Find where the given text appears and provide that cell's center as [x, y] coordinate. 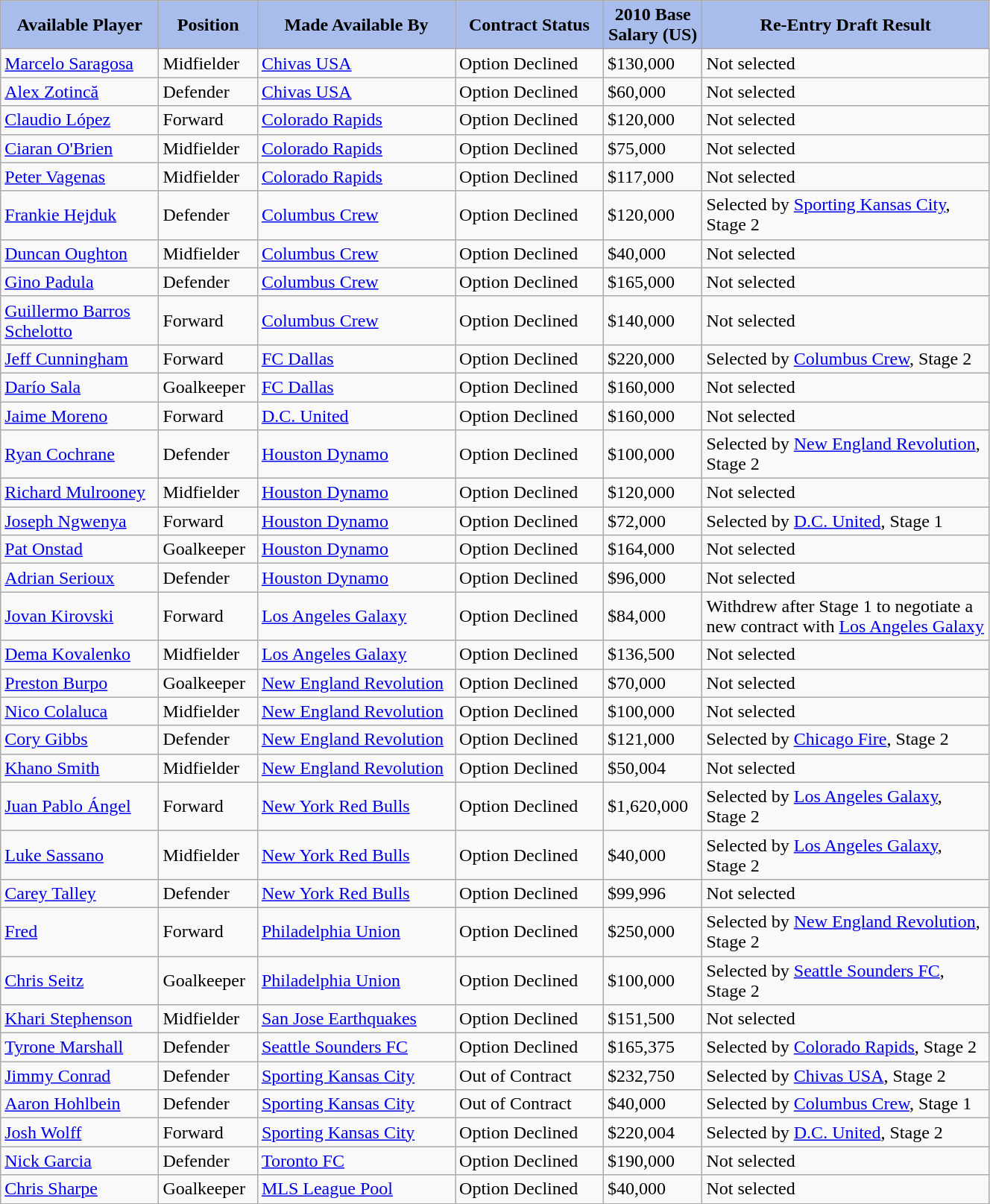
$136,500 [653, 655]
$117,000 [653, 177]
$165,000 [653, 282]
$250,000 [653, 932]
Selected by Columbus Crew, Stage 2 [845, 359]
Selected by Chivas USA, Stage 2 [845, 1076]
Guillermo Barros Schelotto [80, 321]
$130,000 [653, 63]
Pat Onstad [80, 549]
Joseph Ngwenya [80, 521]
Jaime Moreno [80, 415]
Darío Sala [80, 387]
$70,000 [653, 683]
Nick Garcia [80, 1161]
D.C. United [356, 415]
MLS League Pool [356, 1189]
Withdrew after Stage 1 to negotiate a new contract with Los Angeles Galaxy [845, 616]
$121,000 [653, 740]
Alex Zotincă [80, 92]
Selected by Chicago Fire, Stage 2 [845, 740]
Selected by Sporting Kansas City, Stage 2 [845, 215]
Khano Smith [80, 768]
Available Player [80, 25]
$165,375 [653, 1047]
Dema Kovalenko [80, 655]
Ciaran O'Brien [80, 148]
Duncan Oughton [80, 253]
Selected by D.C. United, Stage 1 [845, 521]
Jeff Cunningham [80, 359]
Nico Colaluca [80, 711]
Claudio López [80, 120]
$50,004 [653, 768]
2010 Base Salary (US) [653, 25]
Luke Sassano [80, 854]
$164,000 [653, 549]
$84,000 [653, 616]
Re-Entry Draft Result [845, 25]
Carey Talley [80, 893]
$220,004 [653, 1132]
$60,000 [653, 92]
$151,500 [653, 1019]
$232,750 [653, 1076]
Richard Mulrooney [80, 493]
Jovan Kirovski [80, 616]
Selected by Seattle Sounders FC, Stage 2 [845, 980]
$75,000 [653, 148]
Selected by D.C. United, Stage 2 [845, 1132]
$140,000 [653, 321]
Tyrone Marshall [80, 1047]
Selected by Colorado Rapids, Stage 2 [845, 1047]
San Jose Earthquakes [356, 1019]
Ryan Cochrane [80, 455]
Frankie Hejduk [80, 215]
Jimmy Conrad [80, 1076]
$220,000 [653, 359]
Toronto FC [356, 1161]
Made Available By [356, 25]
Chris Sharpe [80, 1189]
Adrian Serioux [80, 578]
Juan Pablo Ángel [80, 807]
Cory Gibbs [80, 740]
Josh Wolff [80, 1132]
Contract Status [529, 25]
Gino Padula [80, 282]
Preston Burpo [80, 683]
Peter Vagenas [80, 177]
Position [209, 25]
$190,000 [653, 1161]
$72,000 [653, 521]
Seattle Sounders FC [356, 1047]
Marcelo Saragosa [80, 63]
Selected by Columbus Crew, Stage 1 [845, 1104]
$96,000 [653, 578]
$99,996 [653, 893]
Fred [80, 932]
$1,620,000 [653, 807]
Aaron Hohlbein [80, 1104]
Khari Stephenson [80, 1019]
Chris Seitz [80, 980]
